Scan for the cell matching the given text and deliver its [x, y] coordinate at center. 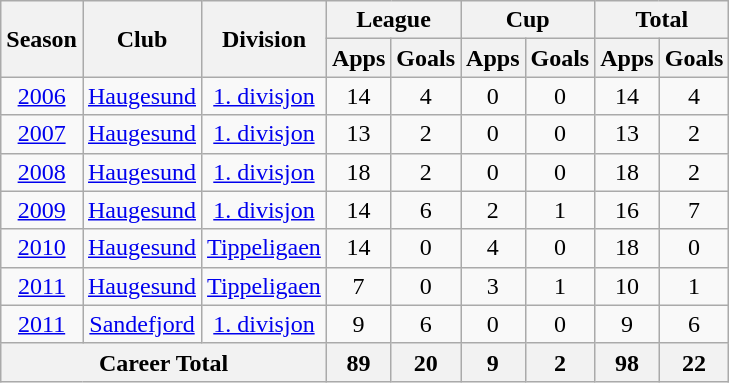
89 [358, 362]
Total [662, 20]
2008 [42, 172]
98 [627, 362]
10 [627, 286]
22 [694, 362]
League [393, 20]
Career Total [164, 362]
Season [42, 39]
2007 [42, 134]
2010 [42, 248]
Division [264, 39]
16 [627, 210]
2009 [42, 210]
Sandefjord [142, 324]
2006 [42, 96]
Club [142, 39]
Cup [528, 20]
3 [493, 286]
20 [426, 362]
